Return the [x, y] coordinate for the center point of the cell that contains the specified text.  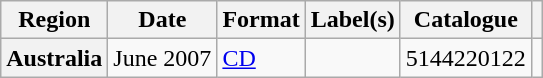
Date [162, 20]
Format [261, 20]
5144220122 [466, 58]
Australia [54, 58]
Catalogue [466, 20]
Label(s) [352, 20]
Region [54, 20]
June 2007 [162, 58]
CD [261, 58]
